Capture the cell that displays the provided text and extract its (X, Y) central coordinate. 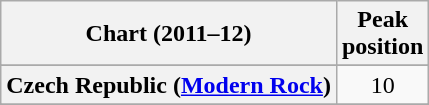
Chart (2011–12) (169, 34)
10 (382, 85)
Peakposition (382, 34)
Czech Republic (Modern Rock) (169, 85)
